Scan for the cell matching the given text and deliver its (x, y) coordinate at center. 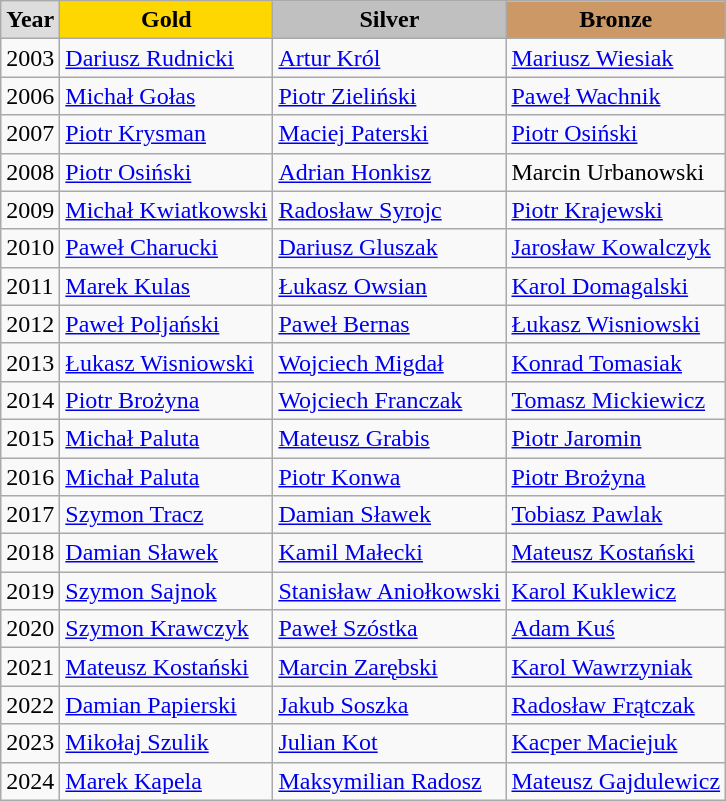
2024 (30, 781)
Paweł Poljański (166, 324)
Maksymilian Radosz (390, 781)
2017 (30, 515)
2014 (30, 400)
2013 (30, 362)
Mikołaj Szulik (166, 743)
2008 (30, 172)
Bronze (616, 20)
2020 (30, 629)
Szymon Krawczyk (166, 629)
Jarosław Kowalczyk (616, 248)
2023 (30, 743)
2012 (30, 324)
2009 (30, 210)
Artur Król (390, 58)
Wojciech Franczak (390, 400)
2006 (30, 96)
Piotr Krysman (166, 134)
Dariusz Gluszak (390, 248)
Stanisław Aniołkowski (390, 591)
2016 (30, 477)
Tomasz Mickiewicz (616, 400)
Szymon Sajnok (166, 591)
Karol Kuklewicz (616, 591)
Radosław Frątczak (616, 705)
Karol Wawrzyniak (616, 667)
Mateusz Gajdulewicz (616, 781)
Szymon Tracz (166, 515)
Wojciech Migdał (390, 362)
Marcin Zarębski (390, 667)
Marek Kapela (166, 781)
Marcin Urbanowski (616, 172)
Konrad Tomasiak (616, 362)
Year (30, 20)
Maciej Paterski (390, 134)
Paweł Charucki (166, 248)
2010 (30, 248)
Paweł Wachnik (616, 96)
Piotr Zieliński (390, 96)
Silver (390, 20)
Piotr Jaromin (616, 438)
2003 (30, 58)
Paweł Bernas (390, 324)
2015 (30, 438)
2011 (30, 286)
Michał Kwiatkowski (166, 210)
Jakub Soszka (390, 705)
Łukasz Owsian (390, 286)
2021 (30, 667)
Kacper Maciejuk (616, 743)
Tobiasz Pawlak (616, 515)
Piotr Krajewski (616, 210)
Marek Kulas (166, 286)
Paweł Szóstka (390, 629)
2022 (30, 705)
Kamil Małecki (390, 553)
Karol Domagalski (616, 286)
Mariusz Wiesiak (616, 58)
Mateusz Grabis (390, 438)
Adam Kuś (616, 629)
Gold (166, 20)
Piotr Konwa (390, 477)
Damian Papierski (166, 705)
Dariusz Rudnicki (166, 58)
Adrian Honkisz (390, 172)
2019 (30, 591)
Michał Gołas (166, 96)
2007 (30, 134)
Radosław Syrojc (390, 210)
2018 (30, 553)
Julian Kot (390, 743)
